Identify which cell holds the provided text, then report its (X, Y) central coordinate. 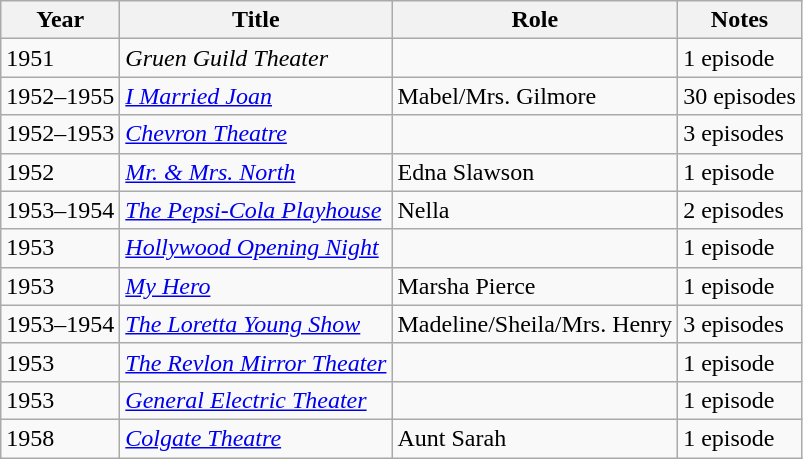
1958 (60, 438)
Mabel/Mrs. Gilmore (535, 96)
The Loretta Young Show (256, 324)
1952–1955 (60, 96)
Year (60, 20)
Mr. & Mrs. North (256, 172)
Madeline/Sheila/Mrs. Henry (535, 324)
The Revlon Mirror Theater (256, 362)
Notes (740, 20)
Edna Slawson (535, 172)
Colgate Theatre (256, 438)
1951 (60, 58)
30 episodes (740, 96)
2 episodes (740, 210)
Aunt Sarah (535, 438)
Hollywood Opening Night (256, 248)
Marsha Pierce (535, 286)
1952–1953 (60, 134)
Gruen Guild Theater (256, 58)
Nella (535, 210)
General Electric Theater (256, 400)
1952 (60, 172)
Role (535, 20)
My Hero (256, 286)
Chevron Theatre (256, 134)
I Married Joan (256, 96)
Title (256, 20)
The Pepsi-Cola Playhouse (256, 210)
